Provide the (X, Y) coordinate of the cell's center where the given text is located.  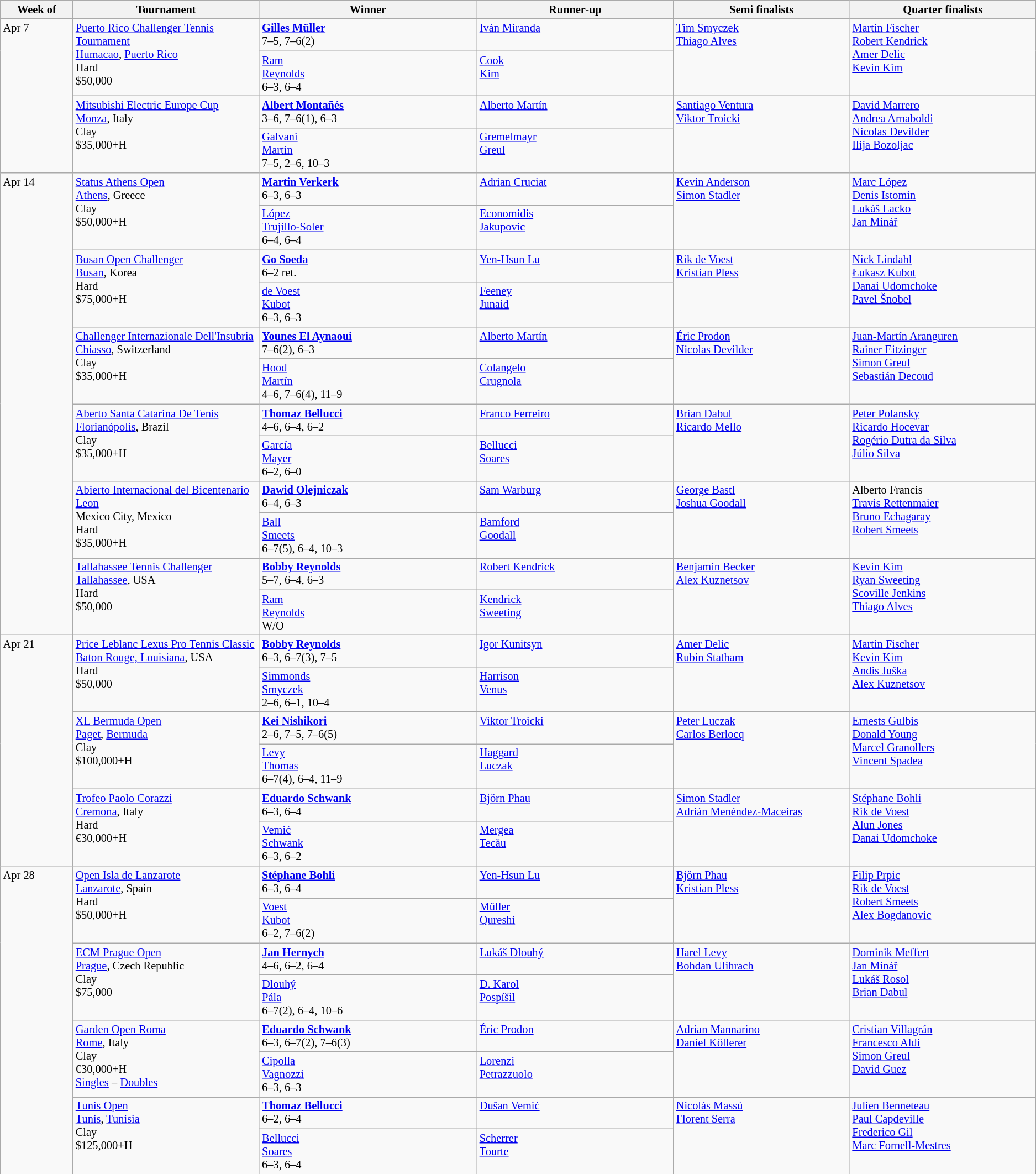
Éric Prodon Nicolas Devilder (761, 365)
Dawid Olejniczak6–4, 6–3 (368, 497)
Go Soeda6–2 ret. (368, 266)
Apr 28 (36, 1019)
Iván Miranda (575, 35)
Gilles Müller7–5, 7–6(2) (368, 35)
Martin Fischer Robert Kendrick Amer Delic Kevin Kim (943, 57)
Vemić Schwank6–3, 6–2 (368, 843)
Sam Warburg (575, 497)
Bobby Reynolds5–7, 6–4, 6–3 (368, 574)
Economidis Jakupovic (575, 227)
Colangelo Crugnola (575, 381)
Peter Polansky Ricardo Hocevar Rogério Dutra da Silva Júlio Silva (943, 442)
Levy Thomas6–7(4), 6–4, 11–9 (368, 766)
Thomaz Bellucci6–2, 6–4 (368, 1113)
Lukáš Dlouhý (575, 959)
Peter Luczak Carlos Berlocq (761, 751)
Voest Kubot6–2, 7–6(2) (368, 920)
XL Bermuda Open Paget, BermudaClay$100,000+H (166, 751)
David Marrero Andrea Arnaboldi Nicolas Devilder Ilija Bozoljac (943, 134)
Filip Prpic Rik de Voest Robert Smeets Alex Bogdanovic (943, 904)
Éric Prodon (575, 1036)
Tim Smyczek Thiago Alves (761, 57)
Quarter finalists (943, 9)
Eduardo Schwank6–3, 6–4 (368, 805)
Stéphane Bohli Rik de Voest Alun Jones Danai Udomchoke (943, 827)
Dušan Vemić (575, 1113)
Bobby Reynolds6–3, 6–7(3), 7–5 (368, 651)
Gremelmayr Greul (575, 150)
Status Athens OpenAthens, GreeceClay$50,000+H (166, 211)
Marc López Denis Istomin Lukáš Lacko Jan Minář (943, 211)
Benjamin Becker Alex Kuznetsov (761, 596)
Viktor Troicki (575, 728)
Rik de Voest Kristian Pless (761, 289)
Apr 7 (36, 96)
Ram ReynoldsW/O (368, 612)
Robert Kendrick (575, 574)
Albert Montañés3–6, 7–6(1), 6–3 (368, 112)
Busan Open ChallengerBusan, KoreaHard$75,000+H (166, 289)
Abierto Internacional del Bicentenario LeonMexico City, MexicoHard$35,000+H (166, 520)
Bamford Goodall (575, 536)
Igor Kunitsyn (575, 651)
Feeney Junaid (575, 305)
Harrison Venus (575, 689)
Lorenzi Petrazzuolo (575, 1075)
Price Leblanc Lexus Pro Tennis ClassicBaton Rouge, Louisiana, USAHard$50,000 (166, 673)
García Mayer6–2, 6–0 (368, 458)
Ram Reynolds6–3, 6–4 (368, 74)
Stéphane Bohli6–3, 6–4 (368, 882)
Kei Nishikori2–6, 7–5, 7–6(5) (368, 728)
Hood Martín4–6, 7–6(4), 11–9 (368, 381)
Garden Open Roma Rome, ItalyClay€30,000+HSingles – Doubles (166, 1058)
Nicolás Massú Florent Serra (761, 1135)
Puerto Rico Challenger Tennis TournamentHumacao, Puerto RicoHard$50,000 (166, 57)
Mitsubishi Electric Europe Cup Monza, ItalyClay$35,000+H (166, 134)
Julien Benneteau Paul Capdeville Frederico Gil Marc Fornell-Mestres (943, 1135)
ECM Prague Open Prague, Czech RepublicClay$75,000 (166, 982)
Ball Smeets6–7(5), 6–4, 10–3 (368, 536)
Kevin Kim Ryan Sweeting Scoville Jenkins Thiago Alves (943, 596)
Simmonds Smyczek2–6, 6–1, 10–4 (368, 689)
Tallahassee Tennis Challenger Tallahassee, USAHard$50,000 (166, 596)
Thomaz Bellucci4–6, 6–4, 6–2 (368, 420)
Challenger Internazionale Dell'InsubriaChiasso, SwitzerlandClay$35,000+H (166, 365)
Winner (368, 9)
Tunis Open Tunis, TunisiaClay$125,000+H (166, 1135)
Brian Dabul Ricardo Mello (761, 442)
Open Isla de LanzaroteLanzarote, SpainHard$50,000+H (166, 904)
Tournament (166, 9)
de Voest Kubot6–3, 6–3 (368, 305)
Martin Fischer Kevin Kim Andis Juška Alex Kuznetsov (943, 673)
Müller Qureshi (575, 920)
Björn Phau Kristian Pless (761, 904)
Cook Kim (575, 74)
Amer Delic Rubin Statham (761, 673)
Younes El Aynaoui7–6(2), 6–3 (368, 343)
Ernests Gulbis Donald Young Marcel Granollers Vincent Spadea (943, 751)
Adrian Cruciat (575, 189)
Bellucci Soares6–3, 6–4 (368, 1151)
Trofeo Paolo Corazzi Cremona, ItalyHard€30,000+H (166, 827)
Apr 14 (36, 404)
Martin Verkerk6–3, 6–3 (368, 189)
Mergea Tecău (575, 843)
Alberto Francis Travis Rettenmaier Bruno Echagaray Robert Smeets (943, 520)
Apr 21 (36, 750)
Kevin Anderson Simon Stadler (761, 211)
Juan-Martín Aranguren Rainer Eitzinger Simon Greul Sebastián Decoud (943, 365)
Franco Ferreiro (575, 420)
Dlouhý Pála6–7(2), 6–4, 10–6 (368, 997)
Eduardo Schwank6–3, 6–7(2), 7–6(3) (368, 1036)
Cristian Villagrán Francesco Aldi Simon Greul David Guez (943, 1058)
D. Karol Pospíšil (575, 997)
Jan Hernych4–6, 6–2, 6–4 (368, 959)
Adrian Mannarino Daniel Köllerer (761, 1058)
Semi finalists (761, 9)
Kendrick Sweeting (575, 612)
Cipolla Vagnozzi6–3, 6–3 (368, 1075)
Nick Lindahl Łukasz Kubot Danai Udomchoke Pavel Šnobel (943, 289)
Scherrer Tourte (575, 1151)
Dominik Meffert Jan Minář Lukáš Rosol Brian Dabul (943, 982)
Galvani Martín7–5, 2–6, 10–3 (368, 150)
Haggard Luczak (575, 766)
López Trujillo-Soler6–4, 6–4 (368, 227)
Björn Phau (575, 805)
Simon Stadler Adrián Menéndez-Maceiras (761, 827)
George Bastl Joshua Goodall (761, 520)
Aberto Santa Catarina De TenisFlorianópolis, BrazilClay$35,000+H (166, 442)
Harel Levy Bohdan Ulihrach (761, 982)
Week of (36, 9)
Bellucci Soares (575, 458)
Runner-up (575, 9)
Santiago Ventura Viktor Troicki (761, 134)
